Find where the given text appears and provide that cell's center as (x, y) coordinate. 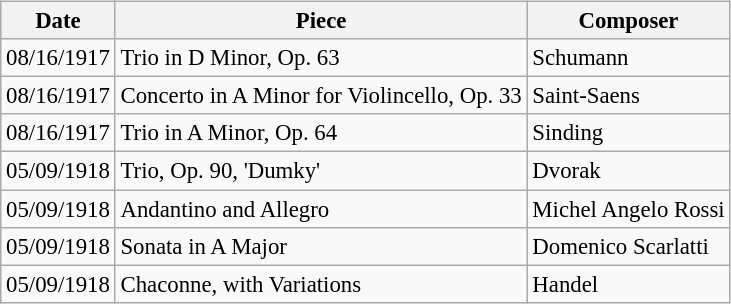
Trio in D Minor, Op. 63 (321, 58)
Date (58, 21)
Handel (628, 284)
Domenico Scarlatti (628, 246)
Michel Angelo Rossi (628, 209)
Dvorak (628, 171)
Trio, Op. 90, 'Dumky' (321, 171)
Chaconne, with Variations (321, 284)
Sinding (628, 133)
Trio in A Minor, Op. 64 (321, 133)
Andantino and Allegro (321, 209)
Concerto in A Minor for Violincello, Op. 33 (321, 96)
Saint-Saens (628, 96)
Schumann (628, 58)
Composer (628, 21)
Piece (321, 21)
Sonata in A Major (321, 246)
